For the text-containing cell, return its midpoint in (x, y) coordinate format. 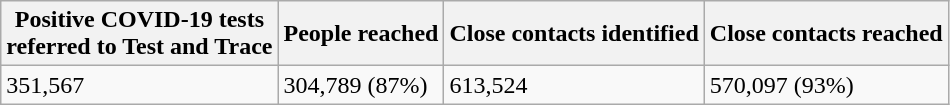
Positive COVID-19 testsreferred to Test and Trace (140, 34)
304,789 (87%) (361, 85)
351,567 (140, 85)
613,524 (574, 85)
People reached (361, 34)
Close contacts reached (826, 34)
Close contacts identified (574, 34)
570,097 (93%) (826, 85)
